Find where the given text appears and provide that cell's center as (x, y) coordinate. 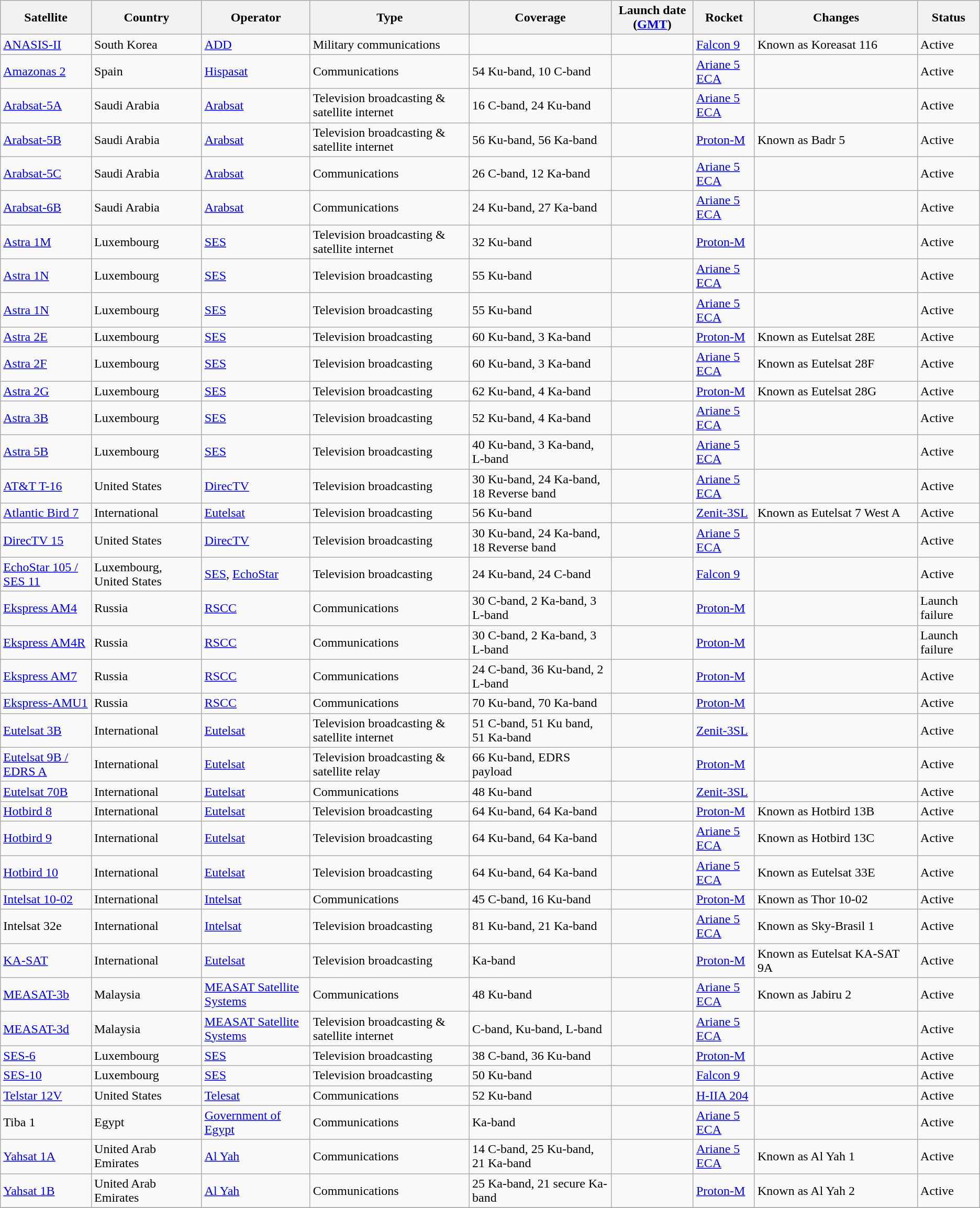
Arabsat-5B (46, 139)
52 Ku-band, 4 Ka-band (540, 418)
Known as Koreasat 116 (836, 45)
Type (389, 18)
62 Ku-band, 4 Ka-band (540, 391)
Government of Egypt (255, 1123)
Known as Eutelsat 28E (836, 337)
Eutelsat 70B (46, 791)
38 C-band, 36 Ku-band (540, 1056)
DirecTV 15 (46, 540)
Known as Jabiru 2 (836, 995)
Known as Eutelsat 28G (836, 391)
South Korea (147, 45)
Known as Hotbird 13B (836, 811)
51 C-band, 51 Ku band, 51 Ka-band (540, 730)
Arabsat-5C (46, 174)
Known as Sky-Brasil 1 (836, 927)
Egypt (147, 1123)
Spain (147, 71)
14 C-band, 25 Ku-band, 21 Ka-band (540, 1156)
56 Ku-band, 56 Ka-band (540, 139)
SES, EchoStar (255, 574)
Eutelsat 9B / EDRS A (46, 764)
Hispasat (255, 71)
52 Ku-band (540, 1095)
Hotbird 10 (46, 872)
Hotbird 8 (46, 811)
70 Ku-band, 70 Ka-band (540, 703)
56 Ku-band (540, 513)
Known as Eutelsat 7 West A (836, 513)
Atlantic Bird 7 (46, 513)
25 Ka-band, 21 secure Ka-band (540, 1191)
Telstar 12V (46, 1095)
Known as Eutelsat 33E (836, 872)
Ekspress AM4R (46, 642)
MEASAT-3d (46, 1028)
45 C-band, 16 Ku-band (540, 900)
SES-10 (46, 1076)
Intelsat 32e (46, 927)
Astra 3B (46, 418)
Yahsat 1B (46, 1191)
Known as Al Yah 1 (836, 1156)
Changes (836, 18)
40 Ku-band, 3 Ka-band, L-band (540, 452)
Known as Eutelsat 28F (836, 363)
EchoStar 105 / SES 11 (46, 574)
54 Ku-band, 10 C-band (540, 71)
Arabsat-6B (46, 207)
24 Ku-band, 27 Ka-band (540, 207)
C-band, Ku-band, L-band (540, 1028)
Television broadcasting & satellite relay (389, 764)
Arabsat-5A (46, 106)
H-IIA 204 (723, 1095)
Astra 2G (46, 391)
KA-SAT (46, 960)
81 Ku-band, 21 Ka-band (540, 927)
66 Ku-band, EDRS payload (540, 764)
Status (949, 18)
24 C-band, 36 Ku-band, 2 L-band (540, 677)
Known as Eutelsat KA-SAT 9A (836, 960)
Yahsat 1A (46, 1156)
Ekspress AM7 (46, 677)
Luxembourg, United States (147, 574)
AT&T T-16 (46, 486)
Telesat (255, 1095)
Coverage (540, 18)
Known as Hotbird 13C (836, 838)
Launch date (GMT) (652, 18)
32 Ku-band (540, 242)
Country (147, 18)
Eutelsat 3B (46, 730)
Operator (255, 18)
Hotbird 9 (46, 838)
50 Ku-band (540, 1076)
Tiba 1 (46, 1123)
Astra 2E (46, 337)
ADD (255, 45)
Known as Thor 10-02 (836, 900)
16 C-band, 24 Ku-band (540, 106)
MEASAT-3b (46, 995)
Ekspress AM4 (46, 608)
Astra 5B (46, 452)
Known as Al Yah 2 (836, 1191)
Amazonas 2 (46, 71)
Military communications (389, 45)
Satellite (46, 18)
24 Ku-band, 24 C-band (540, 574)
26 C-band, 12 Ka-band (540, 174)
Intelsat 10-02 (46, 900)
ANASIS-II (46, 45)
Astra 1M (46, 242)
SES-6 (46, 1056)
Known as Badr 5 (836, 139)
Ekspress-AMU1 (46, 703)
Astra 2F (46, 363)
Rocket (723, 18)
